Capture the cell that displays the provided text and extract its (x, y) central coordinate. 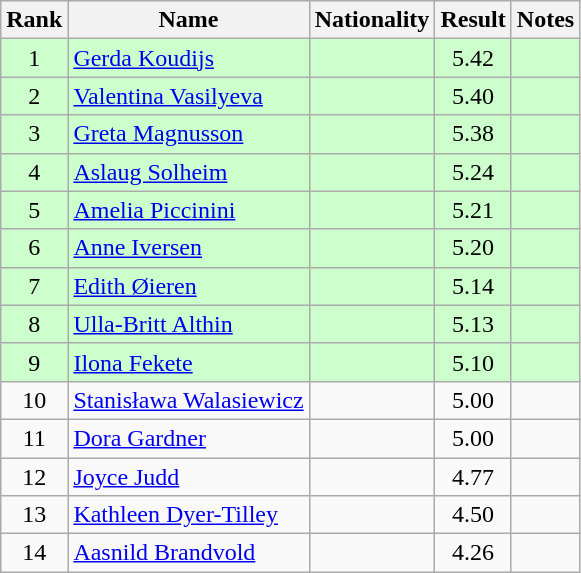
5.40 (473, 96)
8 (34, 324)
Aslaug Solheim (188, 172)
Stanisława Walasiewicz (188, 400)
9 (34, 362)
Anne Iversen (188, 248)
5 (34, 210)
5.14 (473, 286)
11 (34, 438)
Ilona Fekete (188, 362)
Dora Gardner (188, 438)
14 (34, 553)
5.24 (473, 172)
Rank (34, 20)
7 (34, 286)
5.38 (473, 134)
Gerda Koudijs (188, 58)
2 (34, 96)
Result (473, 20)
5.13 (473, 324)
Valentina Vasilyeva (188, 96)
4.50 (473, 515)
Joyce Judd (188, 477)
5.20 (473, 248)
10 (34, 400)
5.42 (473, 58)
5.21 (473, 210)
1 (34, 58)
3 (34, 134)
4.26 (473, 553)
Amelia Piccinini (188, 210)
Nationality (372, 20)
4.77 (473, 477)
Kathleen Dyer-Tilley (188, 515)
Notes (545, 20)
12 (34, 477)
Edith Øieren (188, 286)
6 (34, 248)
4 (34, 172)
Greta Magnusson (188, 134)
Ulla-Britt Althin (188, 324)
Name (188, 20)
Aasnild Brandvold (188, 553)
13 (34, 515)
5.10 (473, 362)
